Capture the cell that displays the provided text and extract its (X, Y) central coordinate. 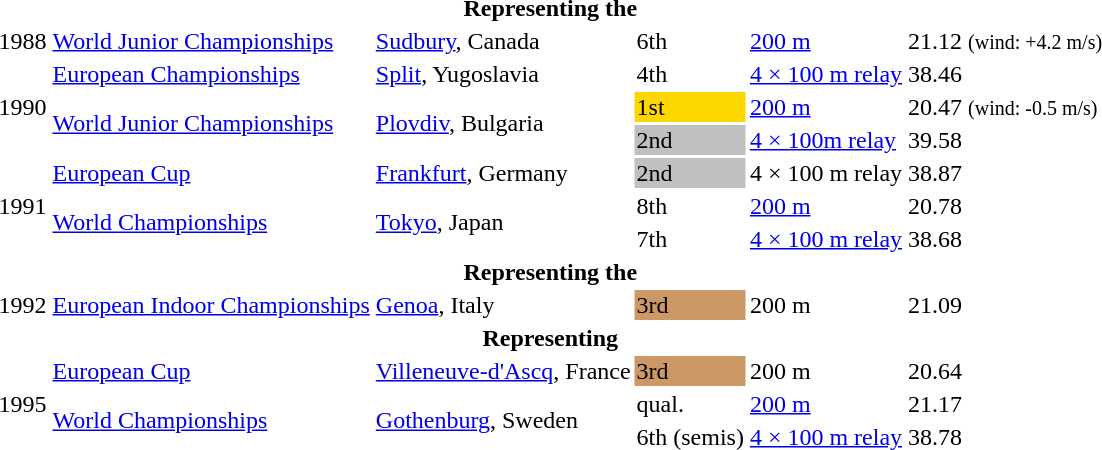
Genoa, Italy (503, 305)
8th (690, 206)
4th (690, 74)
4 × 100m relay (826, 140)
38.68 (936, 239)
39.58 (936, 140)
6th (690, 41)
Split, Yugoslavia (503, 74)
Frankfurt, Germany (503, 173)
21.17 (936, 404)
qual. (690, 404)
European Indoor Championships (211, 305)
7th (690, 239)
Villeneuve-d'Ascq, France (503, 371)
38.87 (936, 173)
World Championships (211, 222)
Sudbury, Canada (503, 41)
21.09 (936, 305)
21.12 (936, 41)
Tokyo, Japan (503, 222)
20.78 (936, 206)
Plovdiv, Bulgaria (503, 124)
20.64 (936, 371)
38.46 (936, 74)
1st (690, 107)
20.47 (936, 107)
European Championships (211, 74)
